Detect which cell encompasses the target text, then output its [x, y] center coordinate. 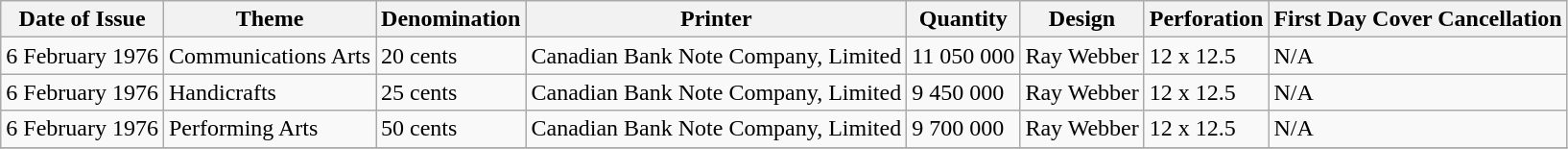
Printer [716, 19]
25 cents [451, 92]
First Day Cover Cancellation [1418, 19]
11 050 000 [963, 56]
Communications Arts [269, 56]
9 700 000 [963, 129]
50 cents [451, 129]
Performing Arts [269, 129]
20 cents [451, 56]
Theme [269, 19]
Quantity [963, 19]
Date of Issue [83, 19]
9 450 000 [963, 92]
Design [1082, 19]
Denomination [451, 19]
Perforation [1206, 19]
Handicrafts [269, 92]
